Provide the [x, y] coordinate of the cell's center where the given text is located.  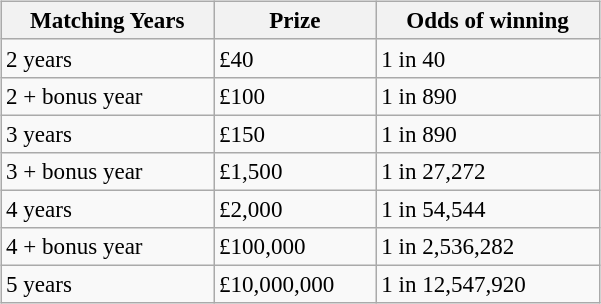
1 in 54,544 [488, 209]
4 + bonus year [108, 247]
5 years [108, 285]
2 years [108, 58]
£10,000,000 [295, 285]
£150 [295, 134]
£100,000 [295, 247]
3 years [108, 134]
£1,500 [295, 172]
1 in 27,272 [488, 172]
4 years [108, 209]
1 in 12,547,920 [488, 285]
£40 [295, 58]
3 + bonus year [108, 172]
£100 [295, 96]
Odds of winning [488, 21]
Prize [295, 21]
1 in 2,536,282 [488, 247]
1 in 40 [488, 58]
£2,000 [295, 209]
2 + bonus year [108, 96]
Matching Years [108, 21]
